Find where the given text appears and provide that cell's center as (x, y) coordinate. 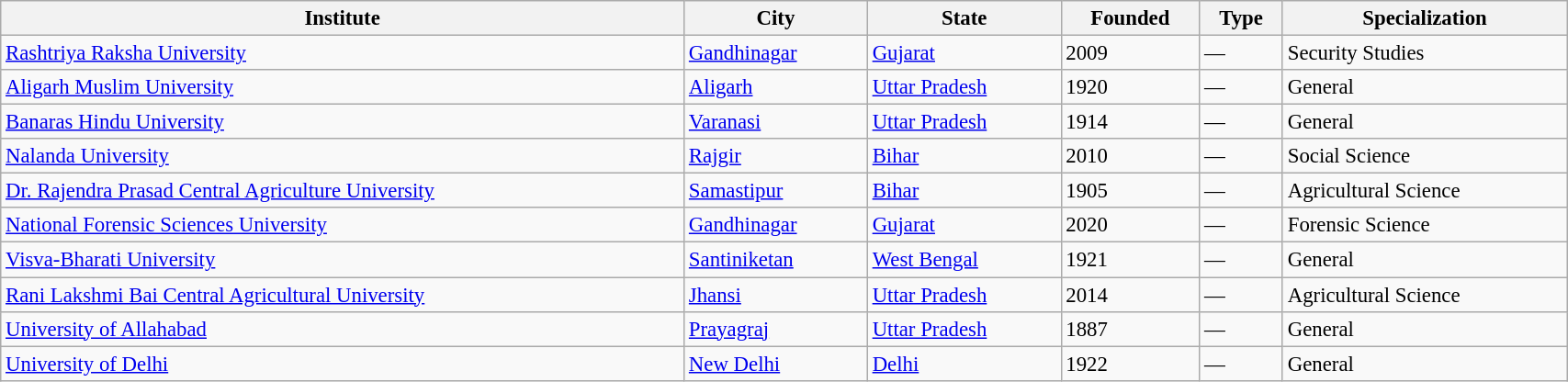
City (776, 18)
Banaras Hindu University (343, 122)
Aligarh Muslim University (343, 87)
1905 (1130, 191)
Type (1242, 18)
1921 (1130, 260)
State (964, 18)
Visva-Bharati University (343, 260)
National Forensic Sciences University (343, 225)
West Bengal (964, 260)
Institute (343, 18)
Santiniketan (776, 260)
2010 (1130, 156)
Varanasi (776, 122)
Jhansi (776, 295)
New Delhi (776, 364)
Rani Lakshmi Bai Central Agricultural University (343, 295)
2014 (1130, 295)
Social Science (1424, 156)
Rajgir (776, 156)
2009 (1130, 53)
1922 (1130, 364)
University of Allahabad (343, 329)
Founded (1130, 18)
Rashtriya Raksha University (343, 53)
Security Studies (1424, 53)
Specialization (1424, 18)
Samastipur (776, 191)
1887 (1130, 329)
Nalanda University (343, 156)
1920 (1130, 87)
2020 (1130, 225)
Forensic Science (1424, 225)
Aligarh (776, 87)
Dr. Rajendra Prasad Central Agriculture University (343, 191)
Delhi (964, 364)
1914 (1130, 122)
University of Delhi (343, 364)
Prayagraj (776, 329)
